Determine the (X, Y) coordinate at the center of the cell enclosing the given text.  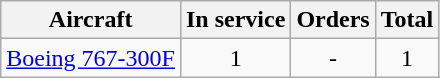
Boeing 767-300F (91, 58)
Total (407, 20)
- (333, 58)
Aircraft (91, 20)
In service (235, 20)
Orders (333, 20)
